For the text-containing cell, return its midpoint in [x, y] coordinate format. 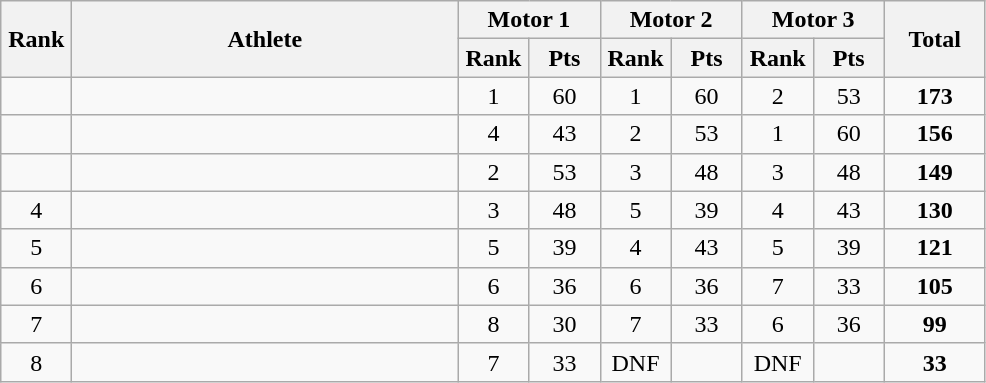
121 [934, 248]
105 [934, 286]
30 [564, 324]
Athlete [265, 39]
Total [934, 39]
156 [934, 134]
Motor 1 [529, 20]
99 [934, 324]
Motor 2 [671, 20]
130 [934, 210]
173 [934, 96]
149 [934, 172]
Motor 3 [813, 20]
